Pinpoint the cell where the given text exists, returning its (X, Y) midpoint coordinate. 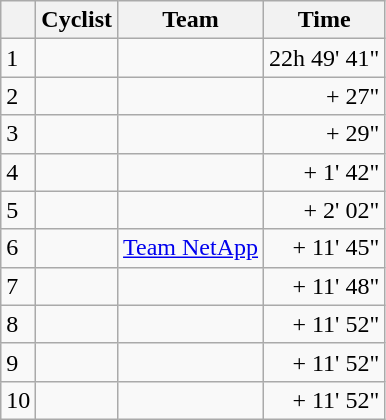
+ 27" (324, 96)
1 (18, 58)
10 (18, 400)
+ 1' 42" (324, 172)
5 (18, 210)
Cyclist (77, 20)
3 (18, 134)
Time (324, 20)
9 (18, 362)
2 (18, 96)
+ 2' 02" (324, 210)
22h 49' 41" (324, 58)
7 (18, 286)
Team (191, 20)
8 (18, 324)
4 (18, 172)
+ 11' 45" (324, 248)
+ 29" (324, 134)
+ 11' 48" (324, 286)
Team NetApp (191, 248)
6 (18, 248)
